Extract the [x, y] coordinate from the center of the cell holding the provided text.  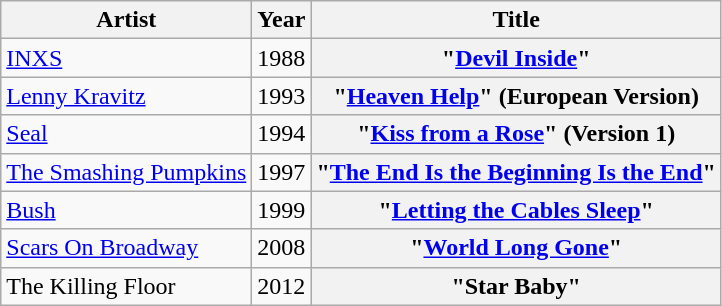
Scars On Broadway [126, 248]
2008 [282, 248]
Title [516, 20]
"Letting the Cables Sleep" [516, 210]
Artist [126, 20]
"World Long Gone" [516, 248]
Seal [126, 134]
The Smashing Pumpkins [126, 172]
1994 [282, 134]
"Kiss from a Rose" (Version 1) [516, 134]
1988 [282, 58]
Year [282, 20]
"Devil Inside" [516, 58]
1997 [282, 172]
Lenny Kravitz [126, 96]
"Star Baby" [516, 286]
2012 [282, 286]
Bush [126, 210]
"Heaven Help" (European Version) [516, 96]
1999 [282, 210]
INXS [126, 58]
"The End Is the Beginning Is the End" [516, 172]
The Killing Floor [126, 286]
1993 [282, 96]
